Provide the (X, Y) coordinate of the cell's center where the given text is located.  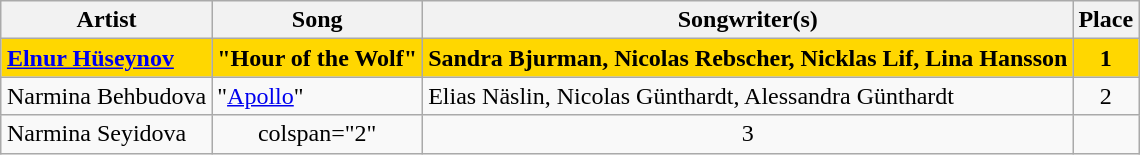
2 (1106, 96)
Song (318, 20)
Narmina Behbudova (106, 96)
Artist (106, 20)
Songwriter(s) (748, 20)
colspan="2" (318, 134)
3 (748, 134)
Elnur Hüseynov (106, 58)
Sandra Bjurman, Nicolas Rebscher, Nicklas Lif, Lina Hansson (748, 58)
Elias Näslin, Nicolas Günthardt, Alessandra Günthardt (748, 96)
"Apollo" (318, 96)
1 (1106, 58)
"Hour of the Wolf" (318, 58)
Narmina Seyidova (106, 134)
Place (1106, 20)
